Detect which cell encompasses the target text, then output its (x, y) center coordinate. 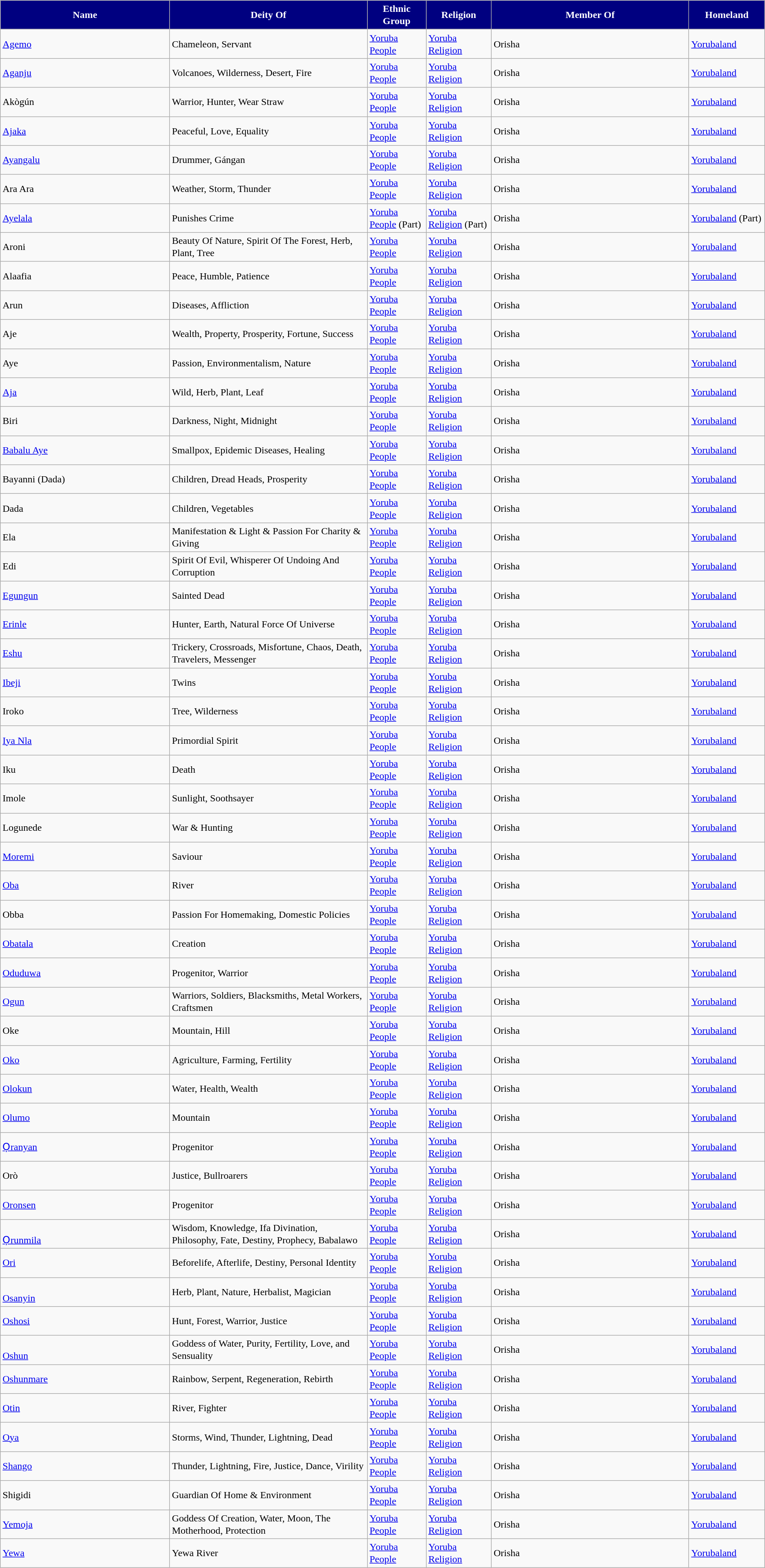
River, Fighter (268, 1408)
Biri (85, 422)
Yemoja (85, 1524)
Ogun (85, 1001)
War & Hunting (268, 827)
Homeland (727, 15)
Ayangalu (85, 160)
Aja (85, 392)
Ori (85, 1263)
Yewa River (268, 1553)
Wealth, Property, Prosperity, Fortune, Success (268, 334)
Ajaka (85, 131)
Justice, Bullroarers (268, 1175)
Herb, Plant, Nature, Herbalist, Magician (268, 1292)
Ibeji (85, 682)
Aje (85, 334)
Osanyin (85, 1292)
Eshu (85, 654)
Oko (85, 1059)
Name (85, 15)
Hunt, Forest, Warrior, Justice (268, 1321)
Shango (85, 1466)
Goddess of Water, Purity, Fertility, Love, and Sensuality (268, 1350)
Wisdom, Knowledge, Ifa Divination, Philosophy, Fate, Destiny, Prophecy, Babalawo (268, 1233)
Babalu Aye (85, 450)
Deity Of (268, 15)
Smallpox, Epidemic Diseases, Healing (268, 450)
Warrior, Hunter, Wear Straw (268, 102)
Primordial Spirit (268, 740)
Manifestation & Light & Passion For Charity & Giving (268, 538)
Iroko (85, 712)
Ara Ara (85, 189)
Death (268, 770)
Thunder, Lightning, Fire, Justice, Dance, Virility (268, 1466)
Dada (85, 508)
Water, Health, Wealth (268, 1089)
Trickery, Crossroads, Misfortune, Chaos, Death, Travelers, Messenger (268, 654)
Akògún (85, 102)
Hunter, Earth, Natural Force Of Universe (268, 624)
Shigidi (85, 1495)
Edi (85, 566)
Iya Nla (85, 740)
Erinle (85, 624)
Children, Dread Heads, Prosperity (268, 480)
Ethnic Group (397, 15)
River (268, 885)
Chameleon, Servant (268, 44)
Orò (85, 1175)
Ọrunmila (85, 1233)
Passion, Environmentalism, Nature (268, 364)
Olumo (85, 1117)
Oshosi (85, 1321)
Twins (268, 682)
Storms, Wind, Thunder, Lightning, Dead (268, 1437)
Oke (85, 1031)
Bayanni (Dada) (85, 480)
Iku (85, 770)
Drummer, Gángan (268, 160)
Children, Vegetables (268, 508)
Mountain, Hill (268, 1031)
Goddess Of Creation, Water, Moon, The Motherhood, Protection (268, 1524)
Passion For Homemaking, Domestic Policies (268, 915)
Arun (85, 305)
Weather, Storm, Thunder (268, 189)
Agemo (85, 44)
Oya (85, 1437)
Member Of (590, 15)
Creation (268, 943)
Volcanoes, Wilderness, Desert, Fire (268, 73)
Warriors, Soldiers, Blacksmiths, Metal Workers, Craftsmen (268, 1001)
Peaceful, Love, Equality (268, 131)
Aganju (85, 73)
Otin (85, 1408)
Peace, Humble, Patience (268, 276)
Agriculture, Farming, Fertility (268, 1059)
Yorubaland (Part) (727, 218)
Progenitor, Warrior (268, 973)
Obatala (85, 943)
Ọranyan (85, 1147)
Moremi (85, 857)
Alaafia (85, 276)
Tree, Wilderness (268, 712)
Yoruba People (Part) (397, 218)
Aroni (85, 247)
Guardian Of Home & Environment (268, 1495)
Oduduwa (85, 973)
Diseases, Affliction (268, 305)
Sunlight, Soothsayer (268, 798)
Yoruba Religion (Part) (459, 218)
Egungun (85, 596)
Ayelala (85, 218)
Spirit Of Evil, Whisperer Of Undoing And Corruption (268, 566)
Mountain (268, 1117)
Oshunmare (85, 1379)
Oronsen (85, 1205)
Beauty Of Nature, Spirit Of The Forest, Herb, Plant, Tree (268, 247)
Olokun (85, 1089)
Beforelife, Afterlife, Destiny, Personal Identity (268, 1263)
Logunede (85, 827)
Aye (85, 364)
Obba (85, 915)
Oba (85, 885)
Ela (85, 538)
Oshun (85, 1350)
Yewa (85, 1553)
Darkness, Night, Midnight (268, 422)
Saviour (268, 857)
Punishes Crime (268, 218)
Wild, Herb, Plant, Leaf (268, 392)
Sainted Dead (268, 596)
Imole (85, 798)
Religion (459, 15)
Rainbow, Serpent, Regeneration, Rebirth (268, 1379)
